Provide the (X, Y) coordinate of the cell's center where the given text is located.  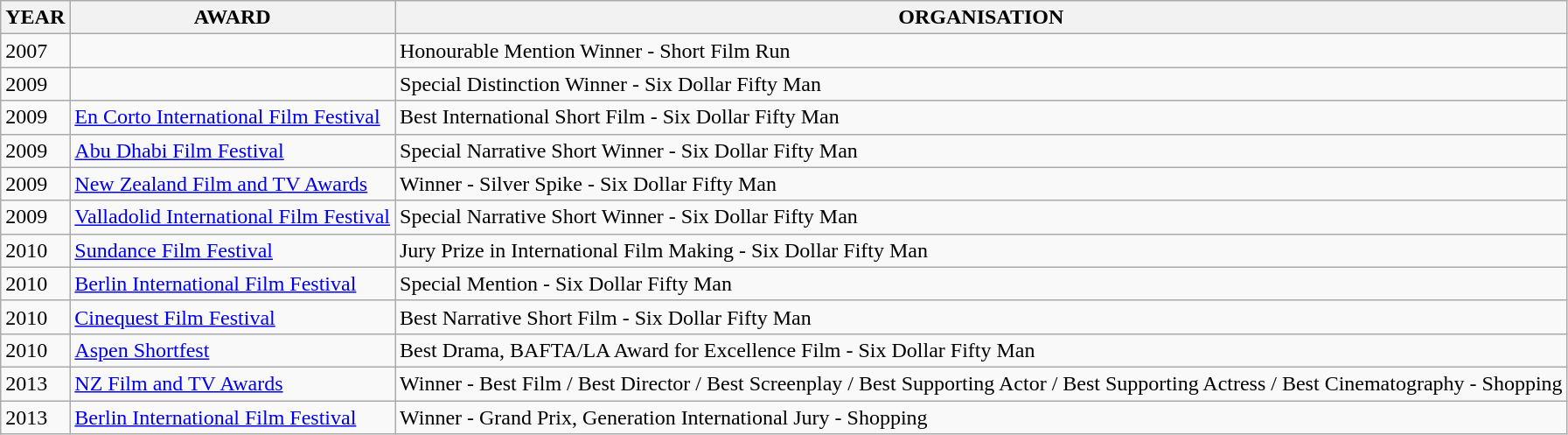
Aspen Shortfest (233, 350)
New Zealand Film and TV Awards (233, 184)
Valladolid International Film Festival (233, 217)
Honourable Mention Winner - Short Film Run (981, 51)
Sundance Film Festival (233, 250)
Winner - Silver Spike - Six Dollar Fifty Man (981, 184)
Best International Short Film - Six Dollar Fifty Man (981, 117)
Special Mention - Six Dollar Fifty Man (981, 284)
2007 (35, 51)
YEAR (35, 18)
AWARD (233, 18)
Cinequest Film Festival (233, 317)
Best Drama, BAFTA/LA Award for Excellence Film - Six Dollar Fifty Man (981, 350)
Special Distinction Winner - Six Dollar Fifty Man (981, 84)
ORGANISATION (981, 18)
Jury Prize in International Film Making - Six Dollar Fifty Man (981, 250)
Winner - Best Film / Best Director / Best Screenplay / Best Supporting Actor / Best Supporting Actress / Best Cinematography - Shopping (981, 383)
Winner - Grand Prix, Generation International Jury - Shopping (981, 417)
NZ Film and TV Awards (233, 383)
Abu Dhabi Film Festival (233, 151)
En Corto International Film Festival (233, 117)
Best Narrative Short Film - Six Dollar Fifty Man (981, 317)
